Detect which cell encompasses the target text, then output its (X, Y) center coordinate. 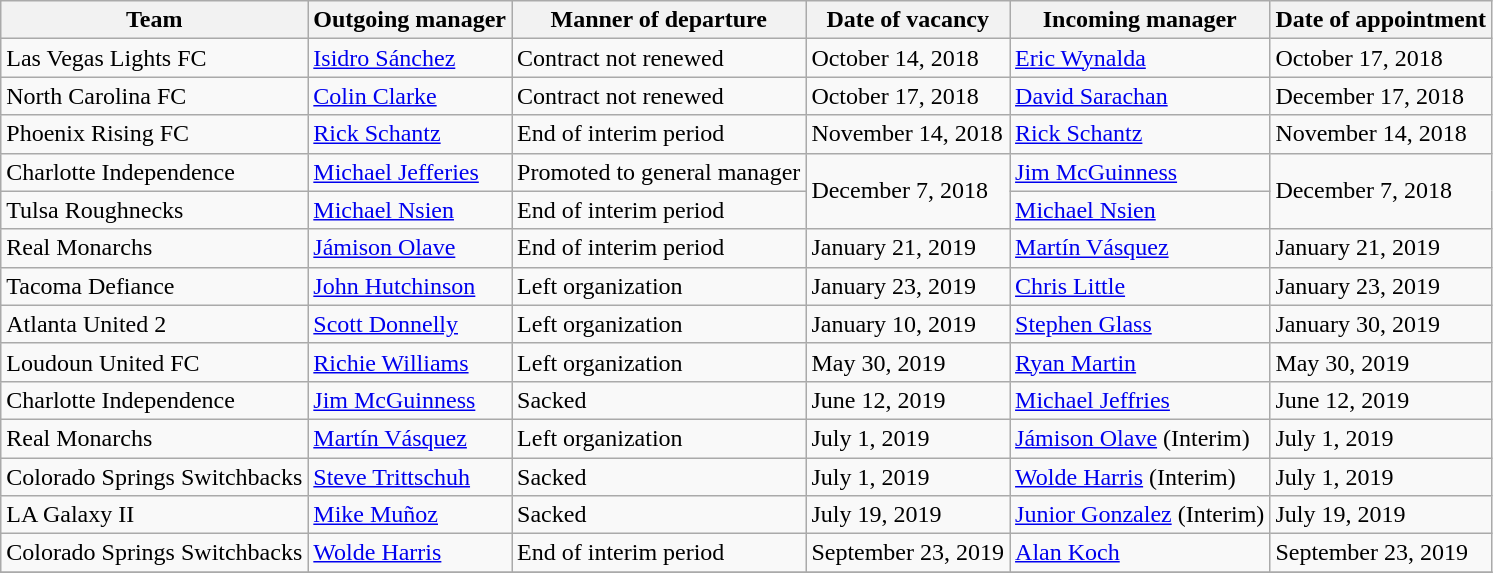
LA Galaxy II (154, 515)
Isidro Sánchez (410, 58)
Team (154, 20)
Ryan Martin (1140, 362)
January 30, 2019 (1381, 324)
January 10, 2019 (908, 324)
David Sarachan (1140, 96)
Junior Gonzalez (Interim) (1140, 515)
Steve Trittschuh (410, 477)
Outgoing manager (410, 20)
John Hutchinson (410, 286)
Mike Muñoz (410, 515)
Alan Koch (1140, 553)
Incoming manager (1140, 20)
Stephen Glass (1140, 324)
Eric Wynalda (1140, 58)
Date of appointment (1381, 20)
Promoted to general manager (659, 172)
Date of vacancy (908, 20)
North Carolina FC (154, 96)
Michael Jeffries (1140, 400)
Las Vegas Lights FC (154, 58)
Loudoun United FC (154, 362)
Scott Donnelly (410, 324)
Jámison Olave (410, 248)
Tacoma Defiance (154, 286)
Richie Williams (410, 362)
Atlanta United 2 (154, 324)
Tulsa Roughnecks (154, 210)
Colin Clarke (410, 96)
Jámison Olave (Interim) (1140, 438)
Wolde Harris (410, 553)
December 17, 2018 (1381, 96)
Wolde Harris (Interim) (1140, 477)
Chris Little (1140, 286)
Manner of departure (659, 20)
October 14, 2018 (908, 58)
Michael Jefferies (410, 172)
Phoenix Rising FC (154, 134)
